Capture the cell that displays the provided text and extract its (X, Y) central coordinate. 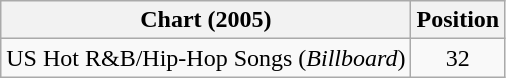
US Hot R&B/Hip-Hop Songs (Billboard) (206, 58)
32 (458, 58)
Chart (2005) (206, 20)
Position (458, 20)
